For the text-containing cell, return its midpoint in (X, Y) coordinate format. 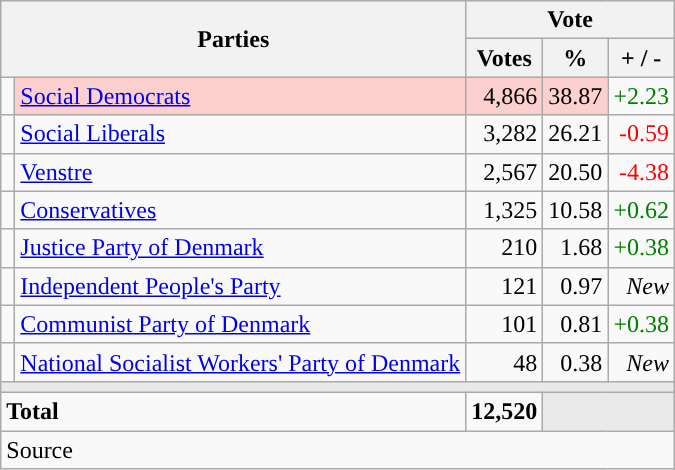
Conservatives (240, 210)
-4.38 (642, 172)
% (576, 58)
National Socialist Workers' Party of Denmark (240, 362)
4,866 (504, 96)
48 (504, 362)
101 (504, 324)
Social Democrats (240, 96)
Venstre (240, 172)
2,567 (504, 172)
121 (504, 286)
26.21 (576, 134)
20.50 (576, 172)
10.58 (576, 210)
-0.59 (642, 134)
+2.23 (642, 96)
Source (338, 449)
12,520 (504, 411)
Justice Party of Denmark (240, 248)
+ / - (642, 58)
3,282 (504, 134)
Total (234, 411)
+0.62 (642, 210)
Parties (234, 39)
1.68 (576, 248)
210 (504, 248)
38.87 (576, 96)
Independent People's Party (240, 286)
1,325 (504, 210)
Votes (504, 58)
0.97 (576, 286)
Vote (570, 20)
Communist Party of Denmark (240, 324)
0.38 (576, 362)
Social Liberals (240, 134)
0.81 (576, 324)
